Pinpoint the cell where the given text exists, returning its (X, Y) midpoint coordinate. 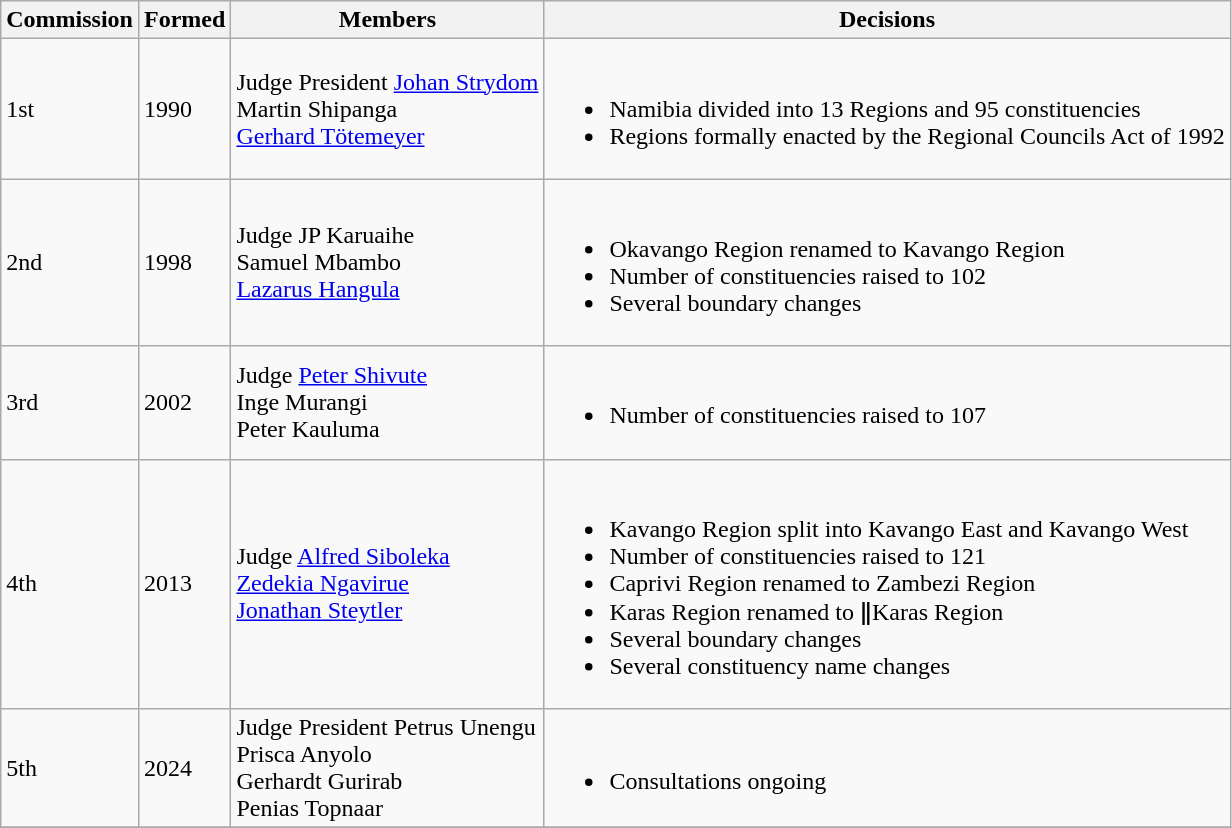
Okavango Region renamed to Kavango RegionNumber of constituencies raised to 102Several boundary changes (887, 262)
2002 (184, 402)
Decisions (887, 20)
Consultations ongoing (887, 768)
1998 (184, 262)
2nd (70, 262)
Members (388, 20)
2013 (184, 584)
Number of constituencies raised to 107 (887, 402)
4th (70, 584)
2024 (184, 768)
Judge JP KaruaiheSamuel MbamboLazarus Hangula (388, 262)
Commission (70, 20)
3rd (70, 402)
Namibia divided into 13 Regions and 95 constituenciesRegions formally enacted by the Regional Councils Act of 1992 (887, 109)
5th (70, 768)
Formed (184, 20)
Judge President Petrus UnenguPrisca Anyolo Gerhardt GurirabPenias Topnaar (388, 768)
1990 (184, 109)
Judge Alfred SibolekaZedekia NgavirueJonathan Steytler (388, 584)
Judge President Johan StrydomMartin ShipangaGerhard Tötemeyer (388, 109)
Judge Peter ShivuteInge MurangiPeter Kauluma (388, 402)
1st (70, 109)
